Provide the [X, Y] coordinate of the cell's center where the given text is located.  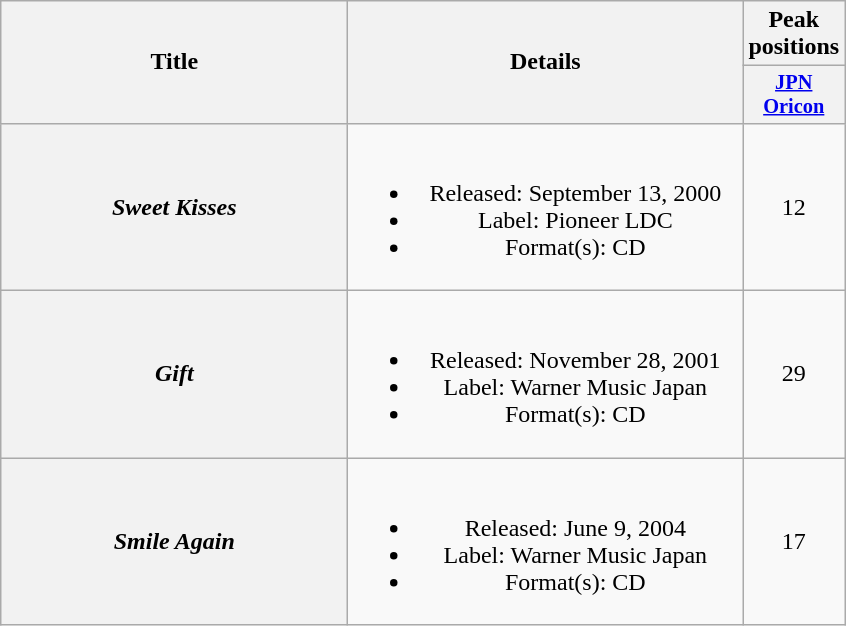
29 [794, 374]
17 [794, 542]
Released: June 9, 2004Label: Warner Music JapanFormat(s): CD [546, 542]
Released: September 13, 2000Label: Pioneer LDCFormat(s): CD [546, 206]
Smile Again [174, 542]
Details [546, 62]
12 [794, 206]
Released: November 28, 2001Label: Warner Music JapanFormat(s): CD [546, 374]
Gift [174, 374]
JPNOricon [794, 95]
Peak positions [794, 34]
Sweet Kisses [174, 206]
Title [174, 62]
